Provide the (X, Y) coordinate of the cell's center where the given text is located.  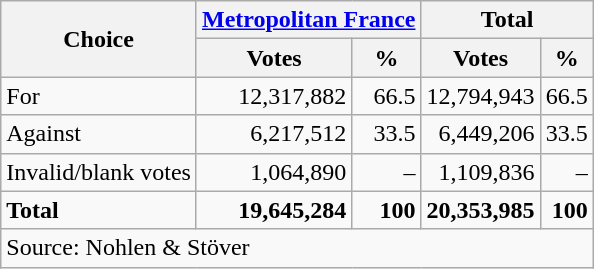
Invalid/blank votes (99, 172)
19,645,284 (274, 210)
Metropolitan France (308, 20)
6,217,512 (274, 134)
1,064,890 (274, 172)
12,794,943 (480, 96)
1,109,836 (480, 172)
Choice (99, 39)
For (99, 96)
Against (99, 134)
Source: Nohlen & Stöver (297, 248)
6,449,206 (480, 134)
20,353,985 (480, 210)
12,317,882 (274, 96)
